Provide the (x, y) coordinate of the cell's center where the given text is located.  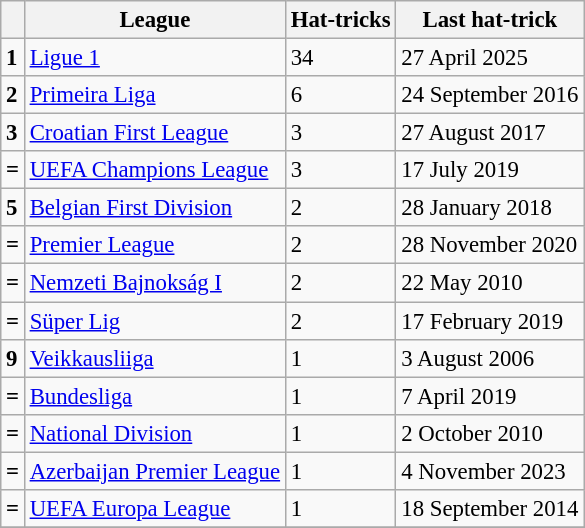
27 August 2017 (490, 133)
28 November 2020 (490, 245)
Belgian First Division (154, 208)
Primeira Liga (154, 95)
9 (13, 358)
3 August 2006 (490, 358)
Veikkausliiga (154, 358)
4 November 2023 (490, 471)
Hat-tricks (340, 20)
UEFA Europa League (154, 509)
24 September 2016 (490, 95)
Croatian First League (154, 133)
Süper Lig (154, 321)
6 (340, 95)
28 January 2018 (490, 208)
Azerbaijan Premier League (154, 471)
National Division (154, 433)
2 October 2010 (490, 433)
Bundesliga (154, 396)
17 February 2019 (490, 321)
18 September 2014 (490, 509)
UEFA Champions League (154, 170)
22 May 2010 (490, 283)
Nemzeti Bajnokság I (154, 283)
5 (13, 208)
Ligue 1 (154, 58)
Last hat-trick (490, 20)
League (154, 20)
17 July 2019 (490, 170)
34 (340, 58)
7 April 2019 (490, 396)
Premier League (154, 245)
27 April 2025 (490, 58)
